From the cell containing the given text, extract its center point as (X, Y) coordinate. 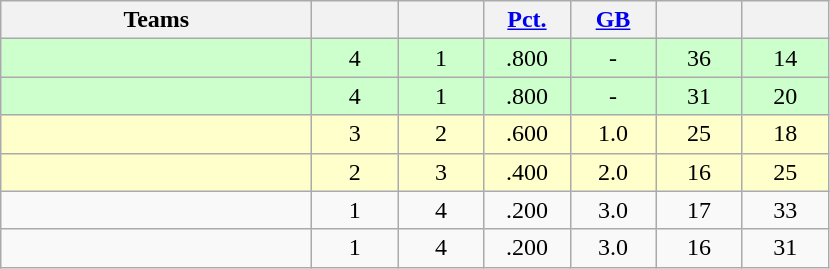
Teams (156, 20)
33 (785, 210)
17 (699, 210)
2.0 (613, 172)
36 (699, 58)
1.0 (613, 134)
.400 (527, 172)
Pct. (527, 20)
20 (785, 96)
.600 (527, 134)
GB (613, 20)
14 (785, 58)
18 (785, 134)
